Extract the (X, Y) coordinate from the center of the cell holding the provided text.  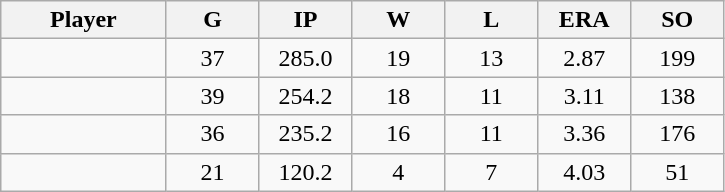
W (398, 20)
SO (678, 20)
L (492, 20)
4 (398, 172)
21 (212, 172)
16 (398, 134)
36 (212, 134)
13 (492, 58)
176 (678, 134)
ERA (584, 20)
235.2 (306, 134)
199 (678, 58)
3.36 (584, 134)
254.2 (306, 96)
7 (492, 172)
37 (212, 58)
Player (84, 20)
19 (398, 58)
3.11 (584, 96)
51 (678, 172)
120.2 (306, 172)
IP (306, 20)
285.0 (306, 58)
4.03 (584, 172)
2.87 (584, 58)
39 (212, 96)
G (212, 20)
138 (678, 96)
18 (398, 96)
